Locate the cell with the specified text and output its (X, Y) center coordinate. 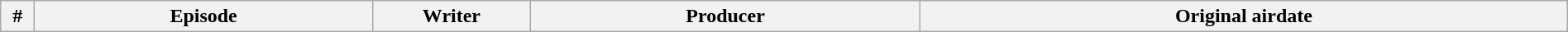
Writer (452, 16)
Episode (203, 16)
# (18, 16)
Producer (724, 16)
Original airdate (1244, 16)
